For the text-containing cell, return its midpoint in [X, Y] coordinate format. 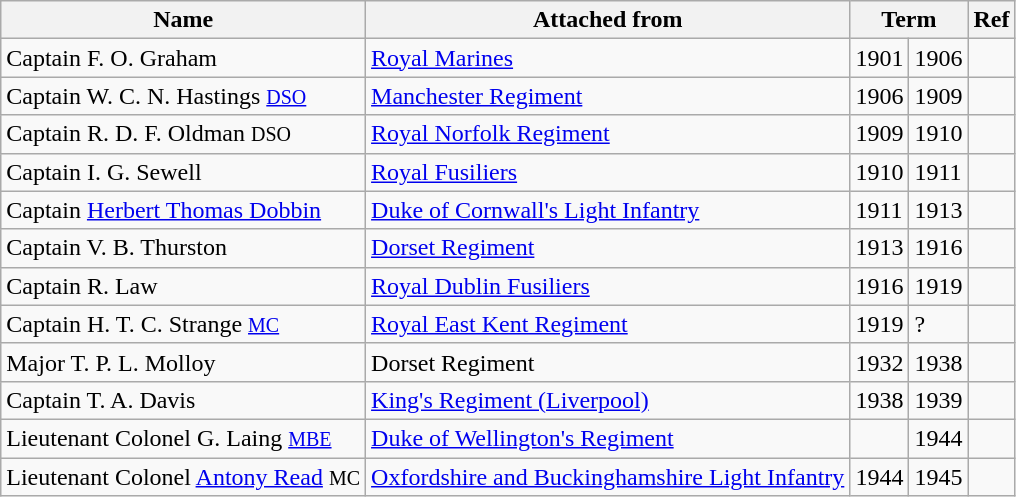
Manchester Regiment [608, 96]
Major T. P. L. Molloy [184, 362]
Term [909, 20]
Captain R. Law [184, 286]
Captain R. D. F. Oldman DSO [184, 134]
Captain Herbert Thomas Dobbin [184, 210]
Lieutenant Colonel Antony Read MC [184, 477]
Attached from [608, 20]
1932 [880, 362]
Captain W. C. N. Hastings DSO [184, 96]
Captain H. T. C. Strange MC [184, 324]
King's Regiment (Liverpool) [608, 400]
? [938, 324]
Royal Fusiliers [608, 172]
1945 [938, 477]
Royal Dublin Fusiliers [608, 286]
1901 [880, 58]
Royal East Kent Regiment [608, 324]
Oxfordshire and Buckinghamshire Light Infantry [608, 477]
Captain V. B. Thurston [184, 248]
Captain F. O. Graham [184, 58]
Lieutenant Colonel G. Laing MBE [184, 438]
Royal Marines [608, 58]
Duke of Cornwall's Light Infantry [608, 210]
Captain I. G. Sewell [184, 172]
Ref [992, 20]
1939 [938, 400]
Duke of Wellington's Regiment [608, 438]
Royal Norfolk Regiment [608, 134]
Captain T. A. Davis [184, 400]
Name [184, 20]
